Extract the [X, Y] coordinate from the center of the cell holding the provided text.  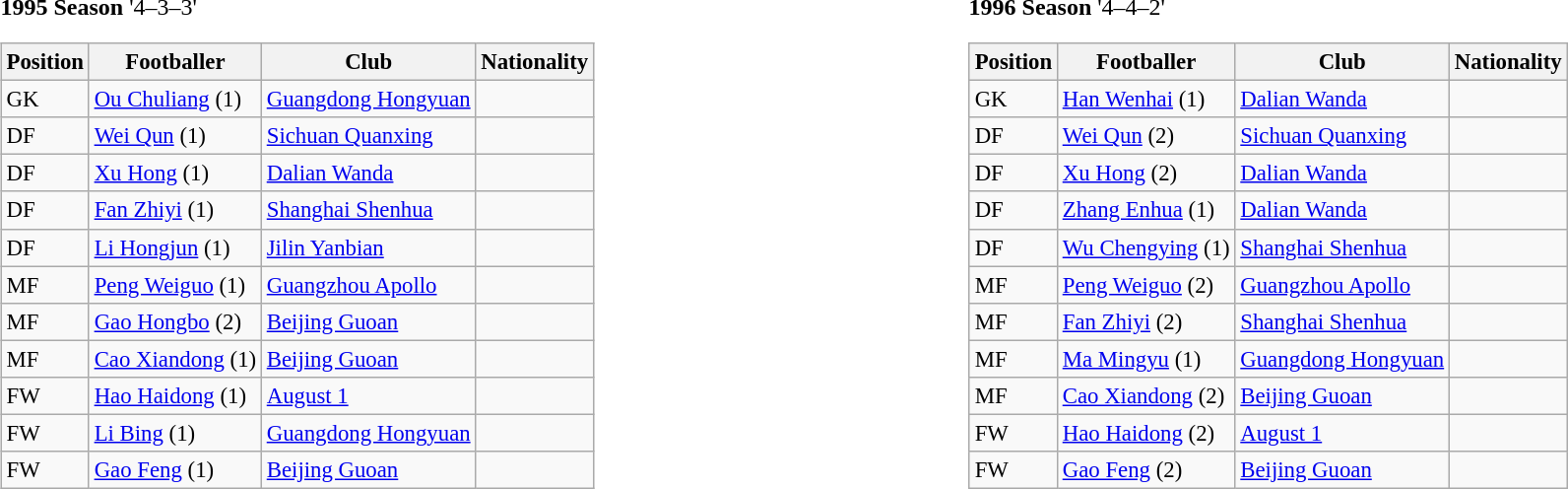
Hao Haidong (1) [175, 395]
Gao Feng (2) [1146, 470]
Gao Hongbo (2) [175, 321]
Xu Hong (2) [1146, 174]
Wu Chengying (1) [1146, 247]
Fan Zhiyi (2) [1146, 321]
Wei Qun (1) [175, 136]
Peng Weiguo (2) [1146, 285]
Peng Weiguo (1) [175, 285]
Ma Mingyu (1) [1146, 359]
Cao Xiandong (2) [1146, 395]
Ou Chuliang (1) [175, 100]
Hao Haidong (2) [1146, 433]
Cao Xiandong (1) [175, 359]
Jilin Yanbian [368, 247]
Han Wenhai (1) [1146, 100]
Wei Qun (2) [1146, 136]
Li Bing (1) [175, 433]
Xu Hong (1) [175, 174]
Gao Feng (1) [175, 470]
Fan Zhiyi (1) [175, 210]
Zhang Enhua (1) [1146, 210]
Li Hongjun (1) [175, 247]
